For the text-containing cell, return its midpoint in (x, y) coordinate format. 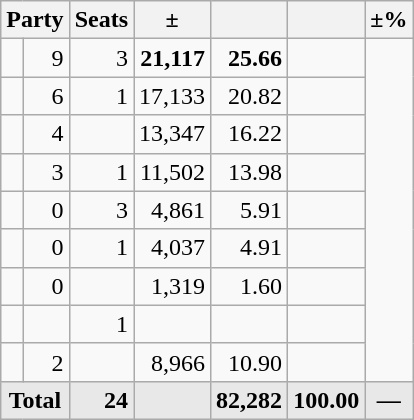
1,319 (172, 286)
13.98 (250, 172)
4,037 (172, 248)
4.91 (250, 248)
6 (46, 96)
4 (46, 134)
13,347 (172, 134)
16.22 (250, 134)
5.91 (250, 210)
100.00 (326, 400)
21,117 (172, 58)
20.82 (250, 96)
Party (35, 20)
2 (46, 362)
82,282 (250, 400)
10.90 (250, 362)
11,502 (172, 172)
9 (46, 58)
1.60 (250, 286)
Seats (101, 20)
24 (101, 400)
±% (389, 20)
8,966 (172, 362)
Total (35, 400)
± (172, 20)
25.66 (250, 58)
17,133 (172, 96)
— (389, 400)
4,861 (172, 210)
